For the text-containing cell, return its midpoint in (x, y) coordinate format. 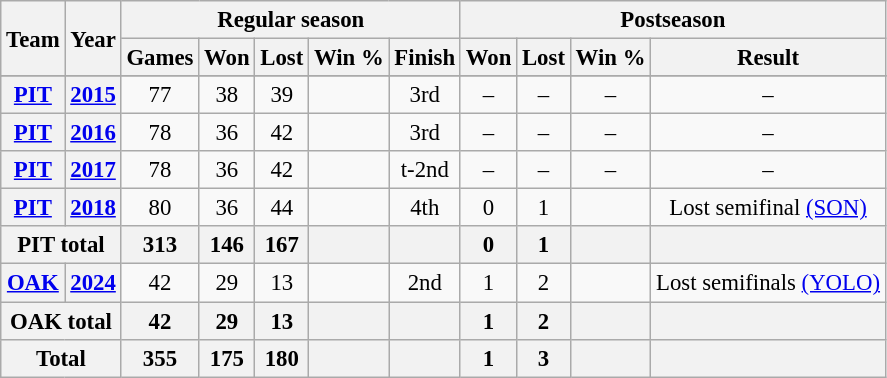
Postseason (672, 20)
t-2nd (424, 170)
2015 (93, 95)
167 (282, 245)
2nd (424, 283)
2016 (93, 133)
Games (160, 58)
Total (61, 358)
Year (93, 38)
38 (227, 95)
355 (160, 358)
2024 (93, 283)
3 (544, 358)
2018 (93, 208)
Finish (424, 58)
Lost semifinals (YOLO) (768, 283)
PIT total (61, 245)
Result (768, 58)
77 (160, 95)
OAK (33, 283)
Lost semifinal (SON) (768, 208)
4th (424, 208)
146 (227, 245)
Regular season (290, 20)
39 (282, 95)
2017 (93, 170)
80 (160, 208)
180 (282, 358)
44 (282, 208)
175 (227, 358)
Team (33, 38)
OAK total (61, 321)
313 (160, 245)
